Provide the [X, Y] coordinate of the cell's center where the given text is located.  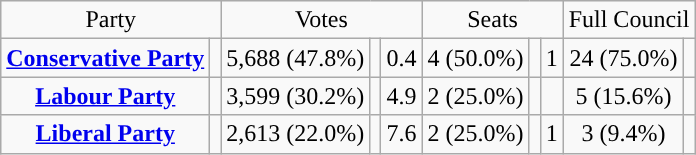
5 (15.6%) [624, 96]
Votes [322, 20]
4 (50.0%) [476, 58]
7.6 [402, 134]
5,688 (47.8%) [296, 58]
0.4 [402, 58]
24 (75.0%) [624, 58]
Conservative Party [106, 58]
3,599 (30.2%) [296, 96]
Full Council [629, 20]
2,613 (22.0%) [296, 134]
3 (9.4%) [624, 134]
Labour Party [106, 96]
Party [111, 20]
Seats [492, 20]
4.9 [402, 96]
Liberal Party [106, 134]
